Return the (X, Y) coordinate for the center point of the cell that contains the specified text.  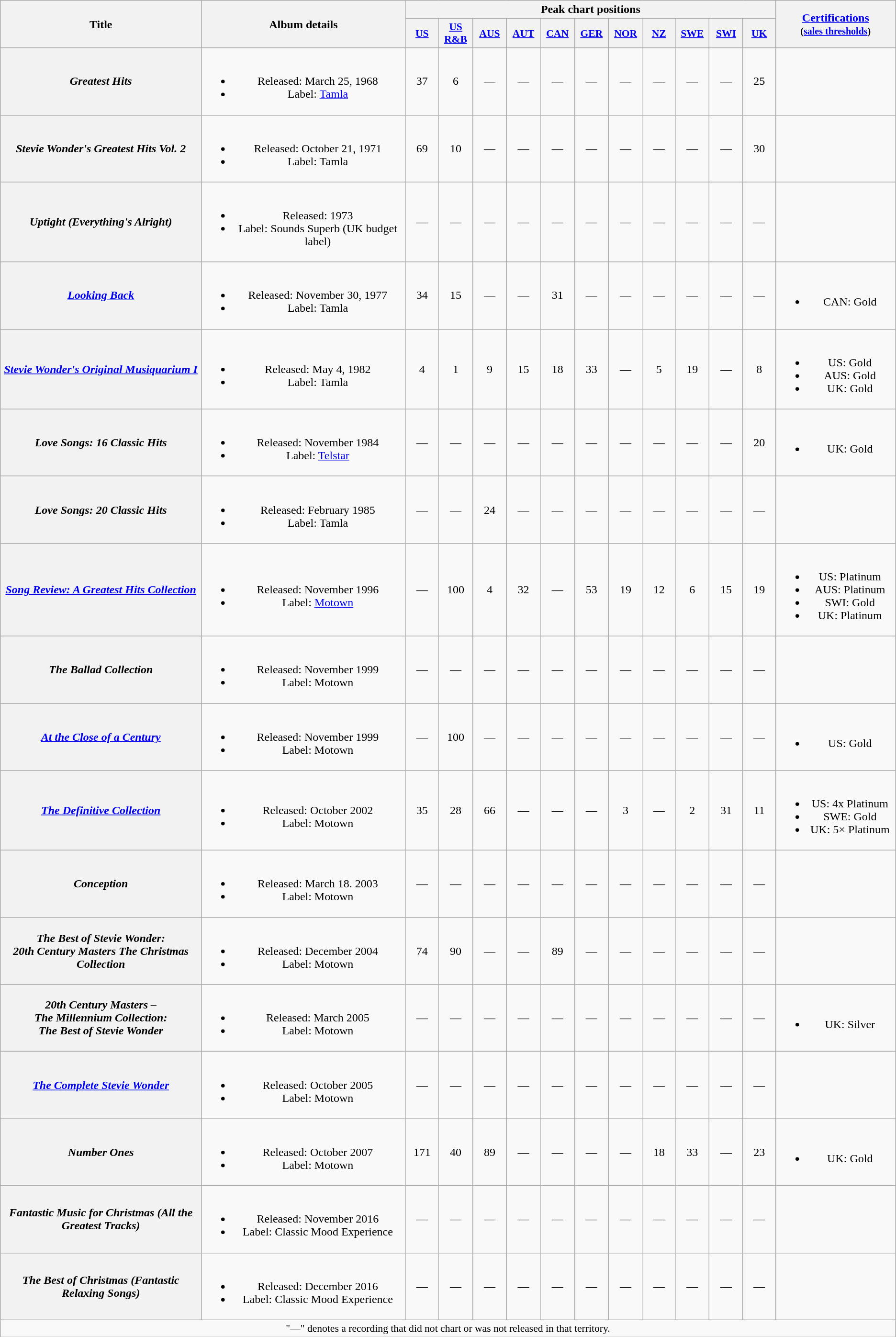
Released: 1973Label: Sounds Superb (UK budget label) (303, 222)
UK (759, 34)
171 (422, 1152)
23 (759, 1152)
Stevie Wonder's Original Musiquarium I (101, 369)
28 (456, 810)
Released: December 2016Label: Classic Mood Experience (303, 1286)
Released: October 21, 1971Label: Tamla (303, 148)
Stevie Wonder's Greatest Hits Vol. 2 (101, 148)
Released: May 4, 1982Label: Tamla (303, 369)
66 (490, 810)
The Ballad Collection (101, 669)
9 (490, 369)
SWE (692, 34)
The Best of Christmas (Fantastic Relaxing Songs) (101, 1286)
2 (692, 810)
GER (592, 34)
Love Songs: 20 Classic Hits (101, 510)
Peak chart positions (591, 10)
Released: March 18. 2003Label: Motown (303, 884)
Released: November 30, 1977Label: Tamla (303, 295)
8 (759, 369)
74 (422, 951)
Number Ones (101, 1152)
UK: Silver (836, 1018)
US: GoldAUS: GoldUK: Gold (836, 369)
Album details (303, 24)
1 (456, 369)
Released: November 1984Label: Telstar (303, 442)
CAN: Gold (836, 295)
Released: February 1985Label: Tamla (303, 510)
Uptight (Everything's Alright) (101, 222)
NZ (659, 34)
69 (422, 148)
"—" denotes a recording that did not chart or was not released in that territory. (448, 1328)
Released: October 2002Label: Motown (303, 810)
Released: November 2016Label: Classic Mood Experience (303, 1219)
Title (101, 24)
35 (422, 810)
11 (759, 810)
20 (759, 442)
US: Gold (836, 736)
3 (625, 810)
Certifications(sales thresholds) (836, 24)
Song Review: A Greatest Hits Collection (101, 589)
Released: October 2005Label: Motown (303, 1085)
Released: December 2004Label: Motown (303, 951)
Released: March 25, 1968Label: Tamla (303, 81)
90 (456, 951)
37 (422, 81)
Fantastic Music for Christmas (All the Greatest Tracks) (101, 1219)
12 (659, 589)
Released: November 1996Label: Motown (303, 589)
32 (524, 589)
Released: October 2007Label: Motown (303, 1152)
10 (456, 148)
20th Century Masters –The Millennium Collection:The Best of Stevie Wonder (101, 1018)
US: 4x PlatinumSWE: GoldUK: 5× Platinum (836, 810)
The Complete Stevie Wonder (101, 1085)
25 (759, 81)
40 (456, 1152)
At the Close of a Century (101, 736)
US (422, 34)
NOR (625, 34)
30 (759, 148)
AUS (490, 34)
34 (422, 295)
Greatest Hits (101, 81)
53 (592, 589)
Love Songs: 16 Classic Hits (101, 442)
Released: March 2005Label: Motown (303, 1018)
24 (490, 510)
Conception (101, 884)
USR&B (456, 34)
5 (659, 369)
CAN (557, 34)
US: PlatinumAUS: PlatinumSWI: GoldUK: Platinum (836, 589)
AUT (524, 34)
Looking Back (101, 295)
The Definitive Collection (101, 810)
SWI (726, 34)
The Best of Stevie Wonder:20th Century Masters The Christmas Collection (101, 951)
